Provide the (X, Y) coordinate of the cell's center where the given text is located.  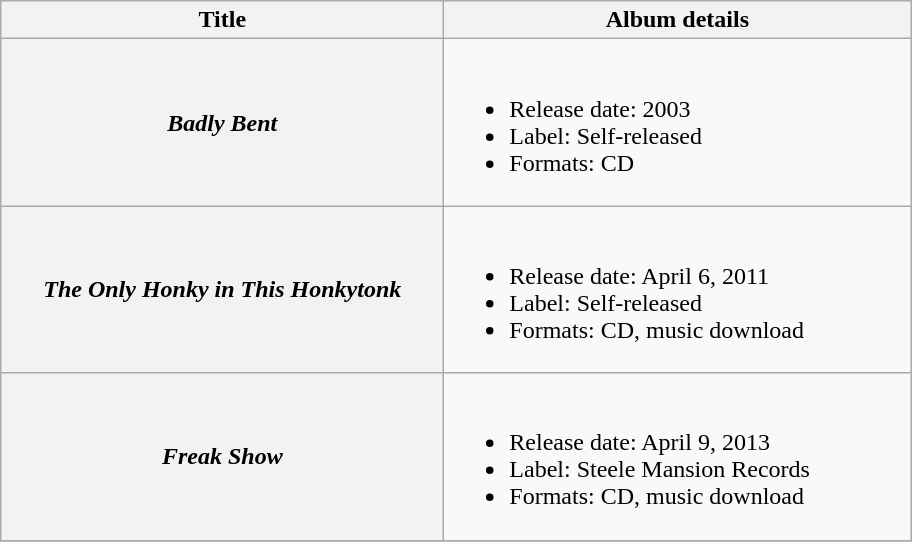
Release date: April 6, 2011Label: Self-releasedFormats: CD, music download (678, 290)
Album details (678, 20)
Release date: April 9, 2013Label: Steele Mansion RecordsFormats: CD, music download (678, 456)
The Only Honky in This Honkytonk (222, 290)
Freak Show (222, 456)
Release date: 2003Label: Self-releasedFormats: CD (678, 122)
Badly Bent (222, 122)
Title (222, 20)
